Return (X, Y) of the center of cell containing provided text 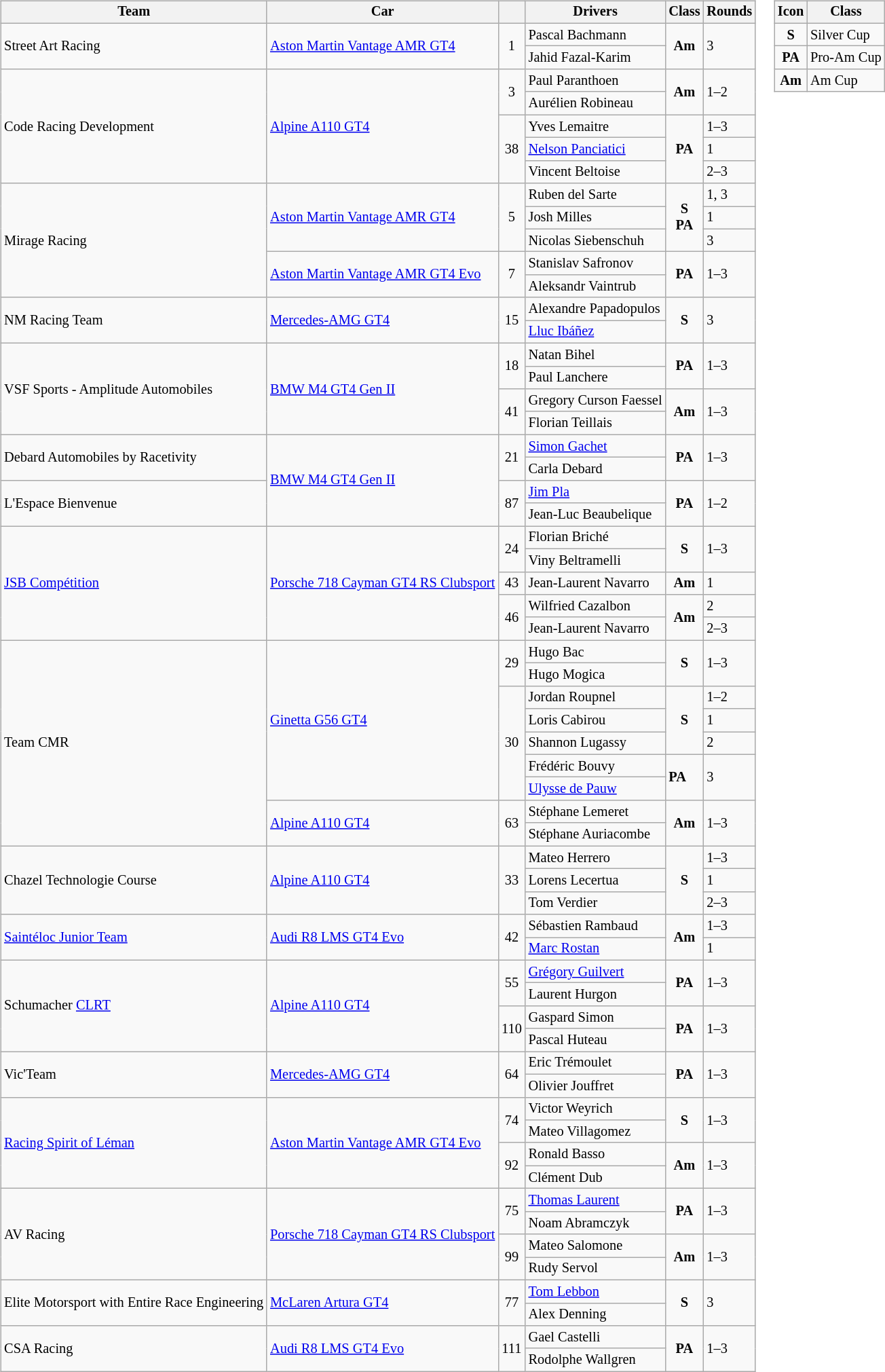
Gaspard Simon (596, 1018)
Debard Automobiles by Racetivity (134, 458)
110 (512, 1029)
Mirage Racing (134, 240)
Racing Spirit of Léman (134, 1143)
33 (512, 880)
7 (512, 274)
Alex Denning (596, 1314)
Mateo Villagomez (596, 1132)
Pascal Bachmann (596, 35)
Mateo Salomone (596, 1246)
Florian Teillais (596, 423)
Jahid Fazal-Karim (596, 58)
McLaren Artura GT4 (383, 1302)
38 (512, 149)
Ulysse de Pauw (596, 789)
21 (512, 458)
Eric Trémoulet (596, 1063)
Rounds (730, 12)
Ruben del Sarte (596, 195)
JSB Compétition (134, 583)
Ronald Basso (596, 1154)
Pro-Am Cup (846, 58)
Jean-Luc Beaubelique (596, 515)
Gregory Curson Faessel (596, 401)
111 (512, 1348)
Noam Abramczyk (596, 1223)
Street Art Racing (134, 46)
Icon (791, 12)
Gael Castelli (596, 1337)
Tom Lebbon (596, 1291)
Simon Gachet (596, 446)
Jordan Roupnel (596, 697)
Team (134, 12)
5 (512, 217)
Vic'Team (134, 1074)
Yves Lemaitre (596, 126)
Aurélien Robineau (596, 103)
AV Racing (134, 1234)
Nelson Panciatici (596, 149)
Hugo Mogica (596, 675)
CSA Racing (134, 1348)
75 (512, 1211)
92 (512, 1165)
43 (512, 583)
Clément Dub (596, 1177)
Stéphane Auriacombe (596, 834)
Vincent Beltoise (596, 172)
Schumacher CLRT (134, 1006)
Victor Weyrich (596, 1109)
Nicolas Siebenschuh (596, 240)
Alexandre Papadopulos (596, 309)
99 (512, 1257)
30 (512, 743)
Florian Briché (596, 538)
55 (512, 983)
Paul Lanchere (596, 377)
24 (512, 549)
Tom Verdier (596, 903)
Sébastien Rambaud (596, 926)
29 (512, 663)
Olivier Jouffret (596, 1086)
Grégory Guilvert (596, 971)
Natan Bihel (596, 354)
Team CMR (134, 743)
Shannon Lugassy (596, 743)
63 (512, 823)
Lluc Ibáñez (596, 332)
41 (512, 411)
Loris Cabirou (596, 720)
Drivers (596, 12)
15 (512, 320)
Hugo Bac (596, 652)
74 (512, 1120)
Wilfried Cazalbon (596, 606)
Frédéric Bouvy (596, 766)
Josh Milles (596, 218)
NM Racing Team (134, 320)
Aleksandr Vaintrub (596, 286)
Silver Cup (846, 35)
18 (512, 365)
Marc Rostan (596, 949)
Rodolphe Wallgren (596, 1360)
S PA (684, 217)
Carla Debard (596, 469)
Ginetta G56 GT4 (383, 720)
Paul Paranthoen (596, 81)
Pascal Huteau (596, 1040)
Lorens Lecertua (596, 880)
Laurent Hurgon (596, 995)
77 (512, 1302)
64 (512, 1074)
Mateo Herrero (596, 857)
Stanislav Safronov (596, 263)
Thomas Laurent (596, 1200)
1, 3 (730, 195)
Rudy Servol (596, 1269)
Viny Beltramelli (596, 560)
Code Racing Development (134, 126)
Car (383, 12)
Chazel Technologie Course (134, 880)
42 (512, 937)
VSF Sports - Amplitude Automobiles (134, 388)
Am Cup (846, 81)
Stéphane Lemeret (596, 812)
Elite Motorsport with Entire Race Engineering (134, 1302)
46 (512, 618)
Saintéloc Junior Team (134, 937)
87 (512, 502)
L'Espace Bienvenue (134, 502)
Jim Pla (596, 492)
